Pinpoint the cell where the given text exists, returning its (x, y) midpoint coordinate. 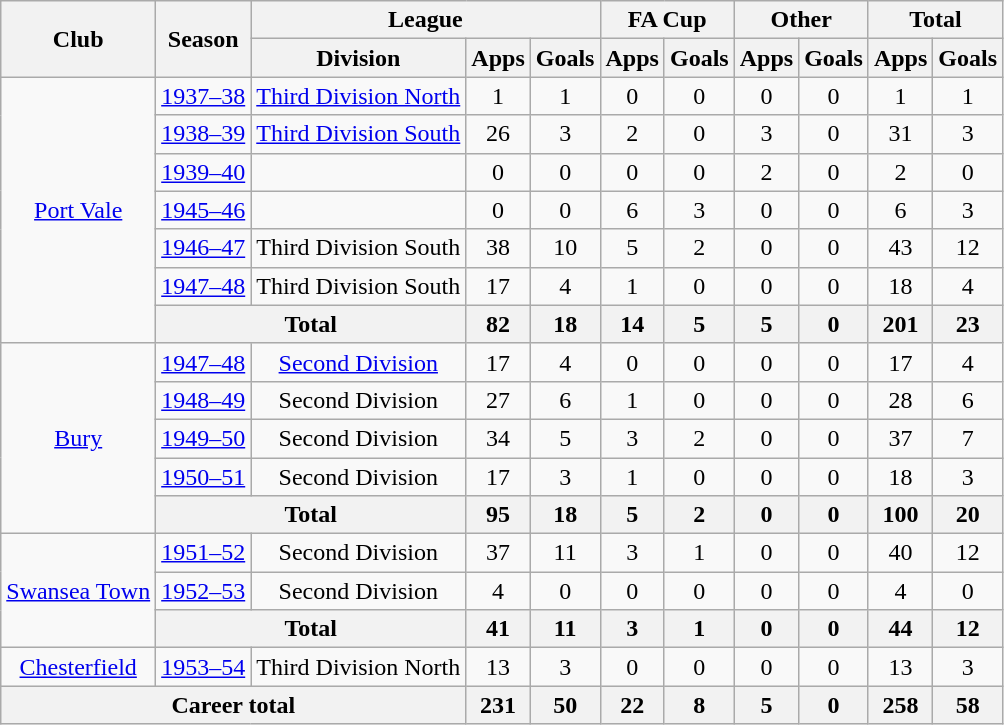
34 (498, 438)
Career total (234, 705)
26 (498, 134)
10 (565, 248)
1945–46 (204, 210)
1938–39 (204, 134)
Port Vale (78, 210)
Other (801, 20)
1950–51 (204, 477)
8 (699, 705)
231 (498, 705)
Bury (78, 438)
31 (900, 134)
1951–52 (204, 553)
7 (968, 438)
258 (900, 705)
1948–49 (204, 400)
100 (900, 515)
Club (78, 39)
1949–50 (204, 438)
Chesterfield (78, 667)
43 (900, 248)
28 (900, 400)
58 (968, 705)
82 (498, 324)
27 (498, 400)
Season (204, 39)
1946–47 (204, 248)
95 (498, 515)
23 (968, 324)
20 (968, 515)
Division (358, 58)
40 (900, 553)
44 (900, 629)
FA Cup (667, 20)
League (426, 20)
50 (565, 705)
1952–53 (204, 591)
14 (632, 324)
38 (498, 248)
22 (632, 705)
Swansea Town (78, 591)
1953–54 (204, 667)
1939–40 (204, 172)
1937–38 (204, 96)
201 (900, 324)
41 (498, 629)
